Extract the [X, Y] coordinate from the center of the cell holding the provided text.  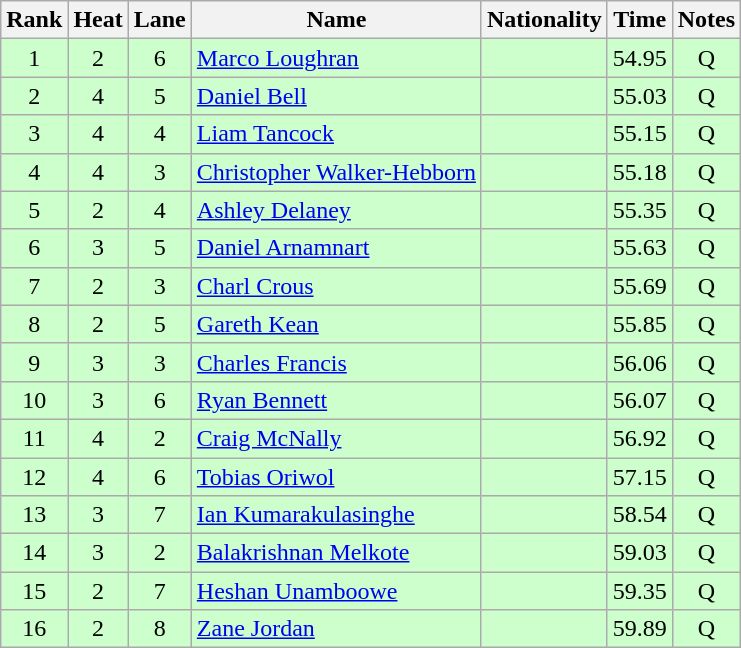
Ashley Delaney [336, 210]
Heshan Unamboowe [336, 591]
55.03 [640, 96]
Balakrishnan Melkote [336, 553]
56.07 [640, 400]
Time [640, 20]
16 [34, 629]
Gareth Kean [336, 324]
9 [34, 362]
55.63 [640, 248]
57.15 [640, 477]
59.35 [640, 591]
56.92 [640, 438]
Liam Tancock [336, 134]
55.35 [640, 210]
Notes [706, 20]
13 [34, 515]
Christopher Walker-Hebborn [336, 172]
Tobias Oriwol [336, 477]
55.69 [640, 286]
11 [34, 438]
Ian Kumarakulasinghe [336, 515]
1 [34, 58]
10 [34, 400]
Craig McNally [336, 438]
56.06 [640, 362]
59.89 [640, 629]
55.15 [640, 134]
Name [336, 20]
Nationality [544, 20]
55.85 [640, 324]
Charles Francis [336, 362]
15 [34, 591]
Ryan Bennett [336, 400]
Zane Jordan [336, 629]
12 [34, 477]
Lane [160, 20]
14 [34, 553]
54.95 [640, 58]
Daniel Bell [336, 96]
58.54 [640, 515]
Rank [34, 20]
Heat [98, 20]
Charl Crous [336, 286]
Marco Loughran [336, 58]
55.18 [640, 172]
59.03 [640, 553]
Daniel Arnamnart [336, 248]
